Extract the (X, Y) coordinate from the center of the cell holding the provided text.  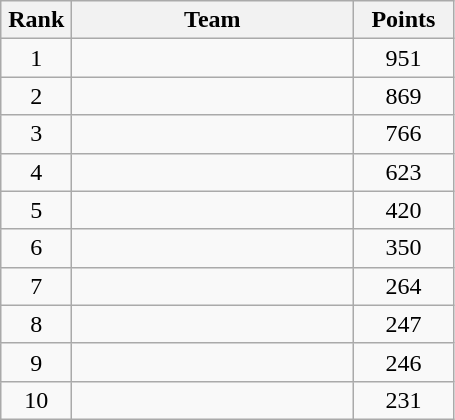
247 (404, 324)
Team (212, 20)
231 (404, 400)
951 (404, 58)
Points (404, 20)
7 (36, 286)
Rank (36, 20)
350 (404, 248)
5 (36, 210)
869 (404, 96)
10 (36, 400)
246 (404, 362)
8 (36, 324)
9 (36, 362)
264 (404, 286)
766 (404, 134)
420 (404, 210)
6 (36, 248)
2 (36, 96)
3 (36, 134)
623 (404, 172)
1 (36, 58)
4 (36, 172)
